Provide the (x, y) coordinate of the cell's center where the given text is located.  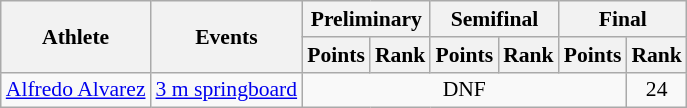
Semifinal (494, 19)
DNF (464, 90)
Preliminary (366, 19)
Alfredo Alvarez (76, 90)
3 m springboard (227, 90)
24 (656, 90)
Athlete (76, 36)
Events (227, 36)
Final (623, 19)
